Extract the [X, Y] coordinate from the center of the cell holding the provided text.  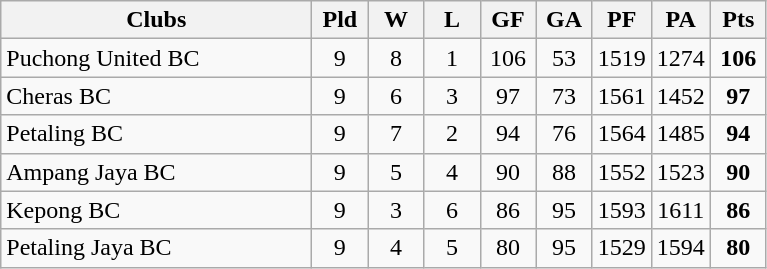
1 [452, 58]
1564 [622, 134]
8 [396, 58]
1561 [622, 96]
1485 [680, 134]
GA [564, 20]
Petaling Jaya BC [156, 248]
53 [564, 58]
W [396, 20]
2 [452, 134]
1519 [622, 58]
1552 [622, 172]
Cheras BC [156, 96]
Pld [340, 20]
1593 [622, 210]
GF [508, 20]
1523 [680, 172]
1529 [622, 248]
1274 [680, 58]
Ampang Jaya BC [156, 172]
L [452, 20]
Pts [738, 20]
PF [622, 20]
7 [396, 134]
Puchong United BC [156, 58]
Petaling BC [156, 134]
88 [564, 172]
PA [680, 20]
1611 [680, 210]
1594 [680, 248]
73 [564, 96]
Kepong BC [156, 210]
1452 [680, 96]
76 [564, 134]
Clubs [156, 20]
